Output the (x, y) coordinate of the center of the cell containing the given text.  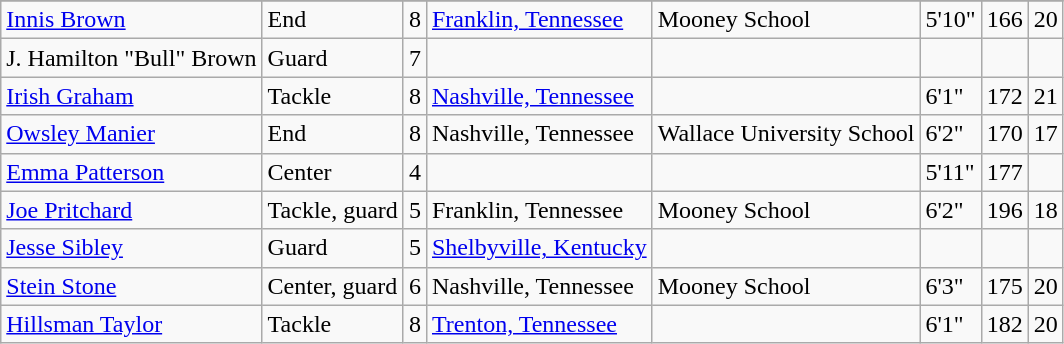
Stein Stone (132, 286)
Center (332, 172)
175 (1004, 286)
J. Hamilton "Bull" Brown (132, 58)
18 (1046, 210)
5'11" (950, 172)
Innis Brown (132, 20)
4 (414, 172)
196 (1004, 210)
177 (1004, 172)
Trenton, Tennessee (539, 324)
Joe Pritchard (132, 210)
21 (1046, 96)
Jesse Sibley (132, 248)
Irish Graham (132, 96)
Wallace University School (786, 134)
166 (1004, 20)
6'3" (950, 286)
Center, guard (332, 286)
Tackle, guard (332, 210)
Hillsman Taylor (132, 324)
17 (1046, 134)
Owsley Manier (132, 134)
7 (414, 58)
182 (1004, 324)
172 (1004, 96)
6 (414, 286)
Shelbyville, Kentucky (539, 248)
5'10" (950, 20)
Emma Patterson (132, 172)
170 (1004, 134)
